Identify which cell holds the provided text, then report its (x, y) central coordinate. 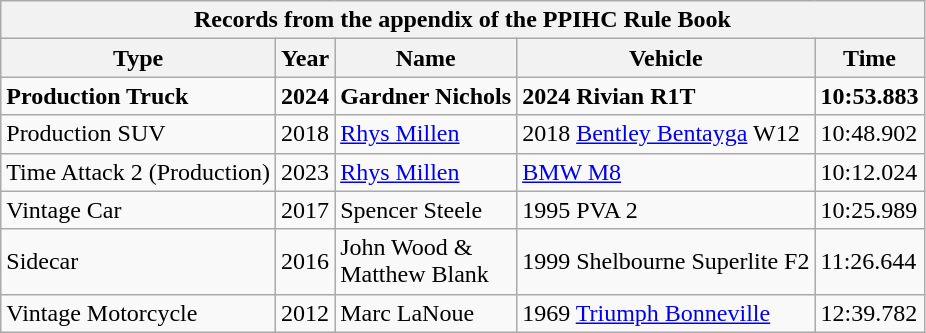
Vintage Car (138, 210)
10:12.024 (870, 172)
10:53.883 (870, 96)
1999 Shelbourne Superlite F2 (666, 262)
John Wood &Matthew Blank (426, 262)
Sidecar (138, 262)
Marc LaNoue (426, 313)
1995 PVA 2 (666, 210)
2023 (306, 172)
2016 (306, 262)
2024 (306, 96)
11:26.644 (870, 262)
Records from the appendix of the PPIHC Rule Book (462, 20)
2017 (306, 210)
Vintage Motorcycle (138, 313)
2018 Bentley Bentayga W12 (666, 134)
Spencer Steele (426, 210)
Year (306, 58)
Name (426, 58)
10:25.989 (870, 210)
2024 Rivian R1T (666, 96)
12:39.782 (870, 313)
10:48.902 (870, 134)
2018 (306, 134)
2012 (306, 313)
BMW M8 (666, 172)
Time (870, 58)
Production SUV (138, 134)
Production Truck (138, 96)
Type (138, 58)
Time Attack 2 (Production) (138, 172)
Gardner Nichols (426, 96)
Vehicle (666, 58)
1969 Triumph Bonneville (666, 313)
